Output the [x, y] coordinate of the center of the cell containing the given text.  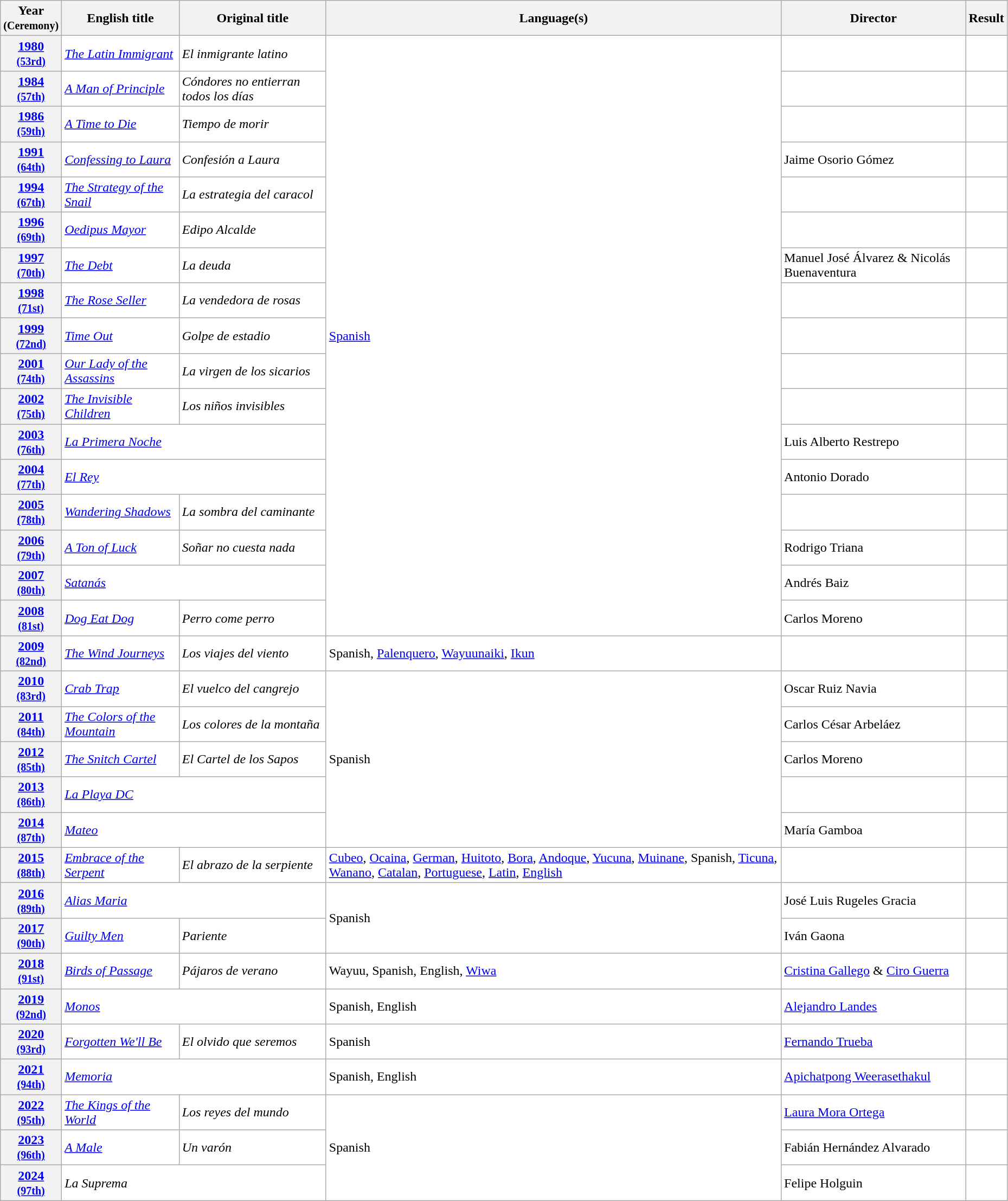
The Invisible Children [120, 406]
Wandering Shadows [120, 512]
Confesión a Laura [253, 159]
2018(91st) [31, 971]
2009(82nd) [31, 653]
La virgen de los sicarios [253, 371]
Andrés Baiz [874, 583]
2003(76th) [31, 442]
2014(87th) [31, 830]
Satanás [194, 583]
1997(70th) [31, 265]
Cóndores no entierran todos los días [253, 89]
La Primera Noche [194, 442]
1994(67th) [31, 194]
Guilty Men [120, 935]
María Gamboa [874, 830]
Year(Ceremony) [31, 18]
Fabián Hernández Alvarado [874, 1148]
Confessing to Laura [120, 159]
La Playa DC [194, 794]
The Rose Seller [120, 301]
El Rey [194, 477]
La sombra del caminante [253, 512]
2015(88th) [31, 865]
The Snitch Cartel [120, 759]
A Male [120, 1148]
Luis Alberto Restrepo [874, 442]
1980(53rd) [31, 53]
Pariente [253, 935]
2010(83rd) [31, 689]
2020(93rd) [31, 1042]
The Debt [120, 265]
El abrazo de la serpiente [253, 865]
2001(74th) [31, 371]
1996(69th) [31, 230]
Un varón [253, 1148]
Tiempo de morir [253, 124]
Laura Mora Ortega [874, 1112]
El Cartel de los Sapos [253, 759]
Alias Maria [194, 900]
Soñar no cuesta nada [253, 548]
Memoria [194, 1077]
2012(85th) [31, 759]
The Kings of the World [120, 1112]
Los niños invisibles [253, 406]
Time Out [120, 335]
Apichatpong Weerasethakul [874, 1077]
1999(72nd) [31, 335]
2008(81st) [31, 618]
Spanish, Palenquero, Wayuunaiki, Ikun [553, 653]
Language(s) [553, 18]
2024(97th) [31, 1183]
Oedipus Mayor [120, 230]
El inmigrante latino [253, 53]
Los reyes del mundo [253, 1112]
2022(95th) [31, 1112]
Dog Eat Dog [120, 618]
Cristina Gallego & Ciro Guerra [874, 971]
Monos [194, 1006]
2021(94th) [31, 1077]
Pájaros de verano [253, 971]
Birds of Passage [120, 971]
1986(59th) [31, 124]
Embrace of the Serpent [120, 865]
Crab Trap [120, 689]
Jaime Osorio Gómez [874, 159]
1991(64th) [31, 159]
The Colors of the Mountain [120, 724]
La Suprema [194, 1183]
2019(92nd) [31, 1006]
Felipe Holguin [874, 1183]
José Luis Rugeles Gracia [874, 900]
Our Lady of the Assassins [120, 371]
A Time to Die [120, 124]
2017(90th) [31, 935]
Director [874, 18]
Edipo Alcalde [253, 230]
La estrategia del caracol [253, 194]
2004(77th) [31, 477]
Wayuu, Spanish, English, Wiwa [553, 971]
English title [120, 18]
Fernando Trueba [874, 1042]
Golpe de estadio [253, 335]
Original title [253, 18]
Antonio Dorado [874, 477]
La vendedora de rosas [253, 301]
2005(78th) [31, 512]
Carlos César Arbeláez [874, 724]
A Ton of Luck [120, 548]
Iván Gaona [874, 935]
The Latin Immigrant [120, 53]
1998(71st) [31, 301]
Mateo [194, 830]
Forgotten We'll Be [120, 1042]
2011(84th) [31, 724]
Oscar Ruiz Navia [874, 689]
El vuelco del cangrejo [253, 689]
Rodrigo Triana [874, 548]
A Man of Principle [120, 89]
Manuel José Álvarez & Nicolás Buenaventura [874, 265]
2013(86th) [31, 794]
Los colores de la montaña [253, 724]
1984(57th) [31, 89]
Los viajes del viento [253, 653]
2023(96th) [31, 1148]
2002(75th) [31, 406]
La deuda [253, 265]
The Wind Journeys [120, 653]
Cubeo, Ocaina, German, Huitoto, Bora, Andoque, Yucuna, Muinane, Spanish, Ticuna, Wanano, Catalan, Portuguese, Latin, English [553, 865]
2016(89th) [31, 900]
Result [986, 18]
2007(80th) [31, 583]
The Strategy of the Snail [120, 194]
Perro come perro [253, 618]
Alejandro Landes [874, 1006]
El olvido que seremos [253, 1042]
2006(79th) [31, 548]
